Extract the [x, y] coordinate from the center of the cell holding the provided text.  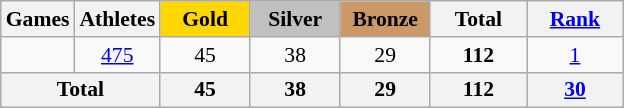
1 [576, 55]
30 [576, 90]
Rank [576, 19]
Games [38, 19]
Athletes [117, 19]
Silver [295, 19]
Bronze [385, 19]
Gold [205, 19]
475 [117, 55]
